Scan for the cell matching the given text and deliver its [x, y] coordinate at center. 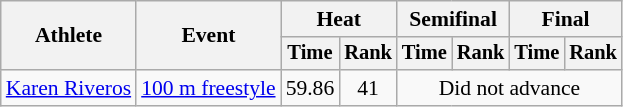
Semifinal [453, 19]
59.86 [310, 88]
Karen Riveros [68, 88]
Athlete [68, 36]
Did not advance [510, 88]
Heat [339, 19]
41 [368, 88]
100 m freestyle [208, 88]
Final [565, 19]
Event [208, 36]
